Scan for the cell matching the given text and deliver its [X, Y] coordinate at center. 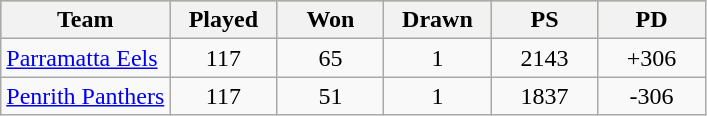
Drawn [438, 20]
51 [330, 96]
1837 [544, 96]
Won [330, 20]
Penrith Panthers [86, 96]
PS [544, 20]
65 [330, 58]
Parramatta Eels [86, 58]
-306 [652, 96]
2143 [544, 58]
PD [652, 20]
+306 [652, 58]
Played [224, 20]
Team [86, 20]
